Determine the (x, y) coordinate at the center of the cell enclosing the given text.  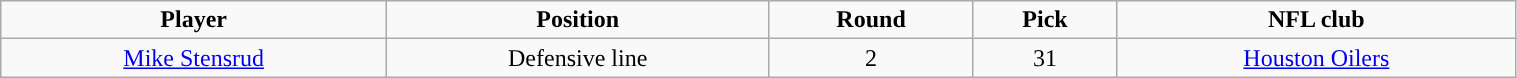
Mike Stensrud (194, 58)
NFL club (1316, 20)
31 (1044, 58)
Houston Oilers (1316, 58)
Player (194, 20)
Defensive line (578, 58)
Pick (1044, 20)
Position (578, 20)
2 (872, 58)
Round (872, 20)
